Output the [x, y] coordinate of the center of the cell containing the given text.  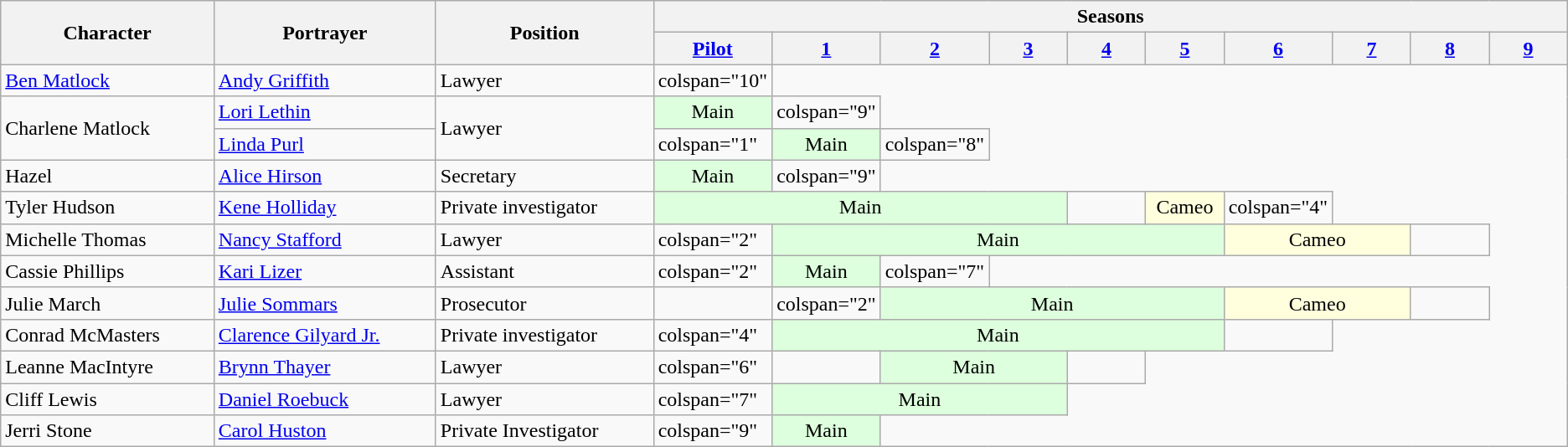
5 [1185, 49]
colspan="6" [713, 367]
Ben Matlock [107, 80]
Seasons [1111, 17]
Cassie Phillips [107, 271]
Prosecutor [544, 303]
Private Investigator [544, 431]
Pilot [713, 49]
2 [935, 49]
7 [1372, 49]
Hazel [107, 176]
1 [827, 49]
Daniel Roebuck [325, 399]
Carol Huston [325, 431]
Character [107, 33]
8 [1450, 49]
Position [544, 33]
Brynn Thayer [325, 367]
Kene Holliday [325, 208]
Conrad McMasters [107, 335]
Leanne MacIntyre [107, 367]
colspan="10" [713, 80]
3 [1029, 49]
Tyler Hudson [107, 208]
colspan="8" [935, 144]
9 [1529, 49]
Michelle Thomas [107, 239]
Linda Purl [325, 144]
Clarence Gilyard Jr. [325, 335]
Lori Lethin [325, 112]
Julie March [107, 303]
6 [1278, 49]
Julie Sommars [325, 303]
Andy Griffith [325, 80]
4 [1106, 49]
Alice Hirson [325, 176]
Assistant [544, 271]
Kari Lizer [325, 271]
Jerri Stone [107, 431]
colspan="1" [713, 144]
Charlene Matlock [107, 128]
Nancy Stafford [325, 239]
Cliff Lewis [107, 399]
Portrayer [325, 33]
Secretary [544, 176]
